Pinpoint the cell where the given text exists, returning its [X, Y] midpoint coordinate. 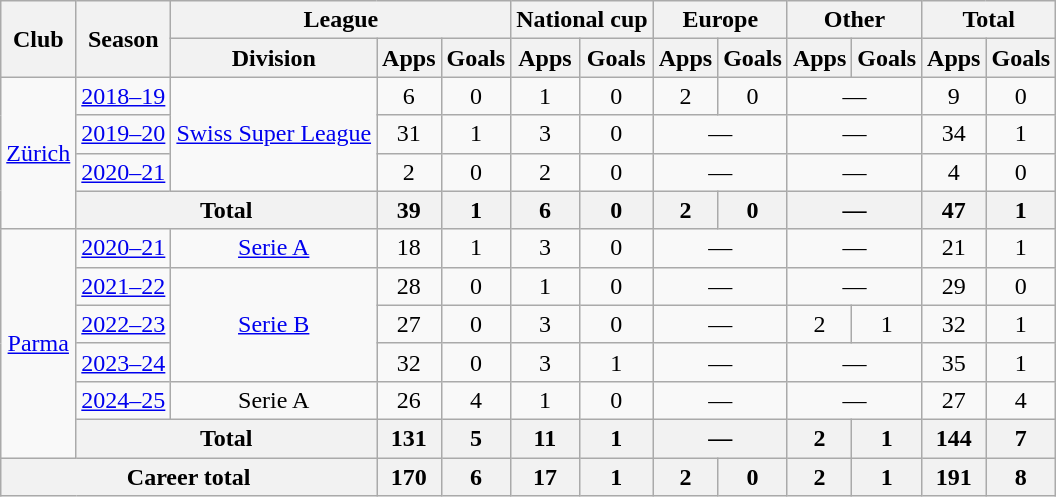
144 [954, 438]
21 [954, 248]
League [341, 20]
17 [545, 477]
2019–20 [124, 134]
28 [409, 286]
National cup [582, 20]
Europe [720, 20]
2018–19 [124, 96]
Other [854, 20]
170 [409, 477]
31 [409, 134]
47 [954, 210]
8 [1021, 477]
18 [409, 248]
Career total [189, 477]
Swiss Super League [274, 134]
Season [124, 39]
2023–24 [124, 362]
5 [476, 438]
26 [409, 400]
2021–22 [124, 286]
191 [954, 477]
35 [954, 362]
2022–23 [124, 324]
11 [545, 438]
9 [954, 96]
131 [409, 438]
29 [954, 286]
7 [1021, 438]
Zürich [38, 153]
Division [274, 58]
2024–25 [124, 400]
Serie B [274, 324]
39 [409, 210]
Club [38, 39]
Parma [38, 343]
34 [954, 134]
